Scan for the cell matching the given text and deliver its [X, Y] coordinate at center. 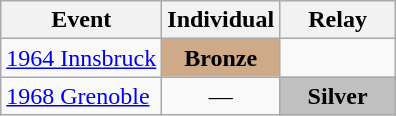
Event [82, 20]
1968 Grenoble [82, 96]
— [221, 96]
Bronze [221, 58]
Individual [221, 20]
1964 Innsbruck [82, 58]
Relay [338, 20]
Silver [338, 96]
